Extract the [X, Y] coordinate from the center of the cell holding the provided text.  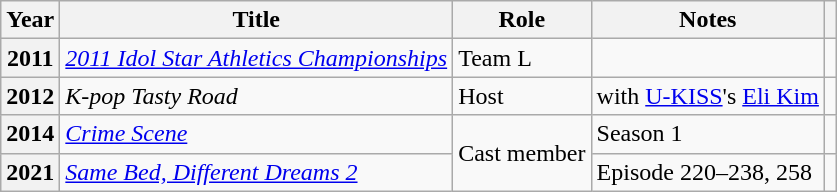
Title [256, 20]
2014 [30, 134]
Cast member [522, 153]
Crime Scene [256, 134]
Episode 220–238, 258 [708, 172]
2011 Idol Star Athletics Championships [256, 58]
Notes [708, 20]
Season 1 [708, 134]
Host [522, 96]
Team L [522, 58]
Role [522, 20]
Year [30, 20]
2012 [30, 96]
Same Bed, Different Dreams 2 [256, 172]
2021 [30, 172]
2011 [30, 58]
with U-KISS's Eli Kim [708, 96]
K-pop Tasty Road [256, 96]
